Locate the cell with the specified text and output its (x, y) center coordinate. 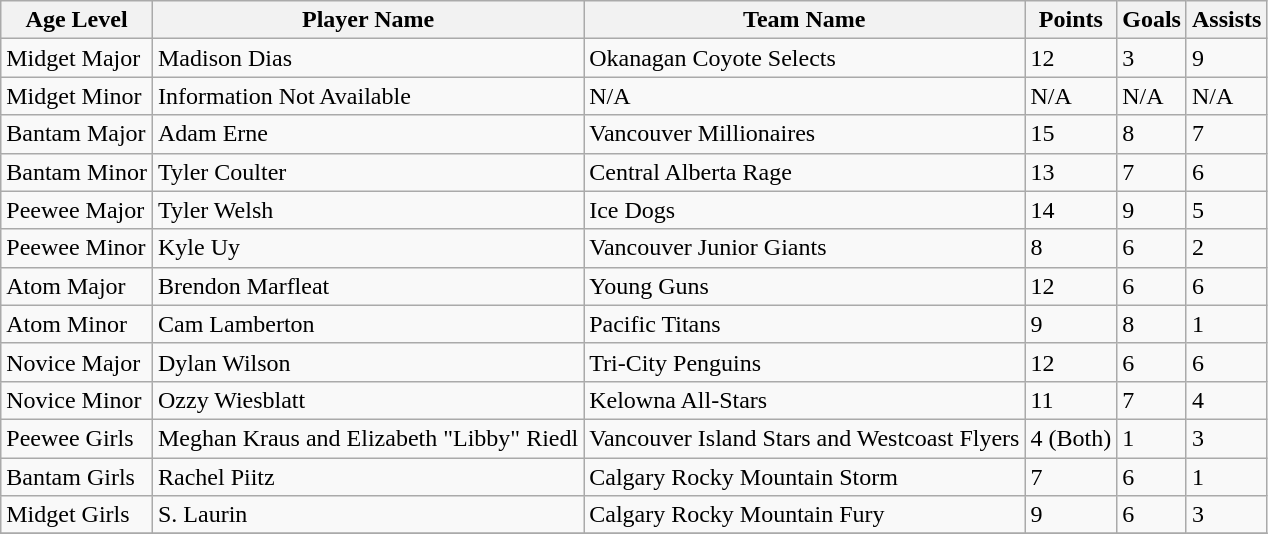
Brendon Marfleat (368, 286)
5 (1226, 210)
11 (1071, 400)
Young Guns (804, 286)
Information Not Available (368, 96)
Vancouver Island Stars and Westcoast Flyers (804, 438)
Peewee Minor (77, 248)
Team Name (804, 20)
Vancouver Millionaires (804, 134)
2 (1226, 248)
Kyle Uy (368, 248)
Tri-City Penguins (804, 362)
Peewee Girls (77, 438)
Bantam Girls (77, 477)
13 (1071, 172)
Adam Erne (368, 134)
4 (1226, 400)
Calgary Rocky Mountain Storm (804, 477)
Calgary Rocky Mountain Fury (804, 515)
Novice Major (77, 362)
Kelowna All-Stars (804, 400)
Points (1071, 20)
Rachel Piitz (368, 477)
Atom Major (77, 286)
Midget Major (77, 58)
Goals (1152, 20)
Vancouver Junior Giants (804, 248)
Central Alberta Rage (804, 172)
Tyler Coulter (368, 172)
S. Laurin (368, 515)
Tyler Welsh (368, 210)
Dylan Wilson (368, 362)
Ozzy Wiesblatt (368, 400)
Cam Lamberton (368, 324)
Player Name (368, 20)
4 (Both) (1071, 438)
Bantam Minor (77, 172)
Midget Minor (77, 96)
Peewee Major (77, 210)
Ice Dogs (804, 210)
Madison Dias (368, 58)
Bantam Major (77, 134)
Age Level (77, 20)
Novice Minor (77, 400)
Midget Girls (77, 515)
Meghan Kraus and Elizabeth "Libby" Riedl (368, 438)
Atom Minor (77, 324)
Assists (1226, 20)
Pacific Titans (804, 324)
Okanagan Coyote Selects (804, 58)
14 (1071, 210)
15 (1071, 134)
